Pinpoint the cell where the given text exists, returning its (x, y) midpoint coordinate. 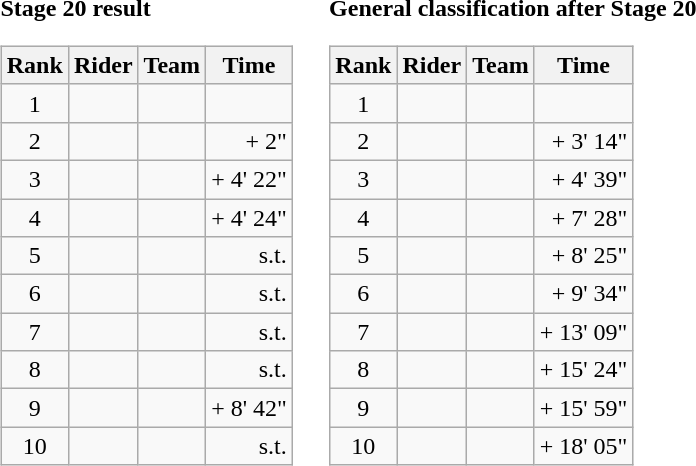
+ 8' 42" (250, 408)
+ 4' 22" (250, 179)
+ 4' 24" (250, 217)
+ 9' 34" (584, 294)
+ 15' 59" (584, 408)
+ 2" (250, 141)
+ 8' 25" (584, 256)
+ 15' 24" (584, 370)
+ 7' 28" (584, 217)
+ 4' 39" (584, 179)
+ 3' 14" (584, 141)
+ 18' 05" (584, 446)
+ 13' 09" (584, 332)
